Extract the (X, Y) coordinate from the center of the cell holding the provided text.  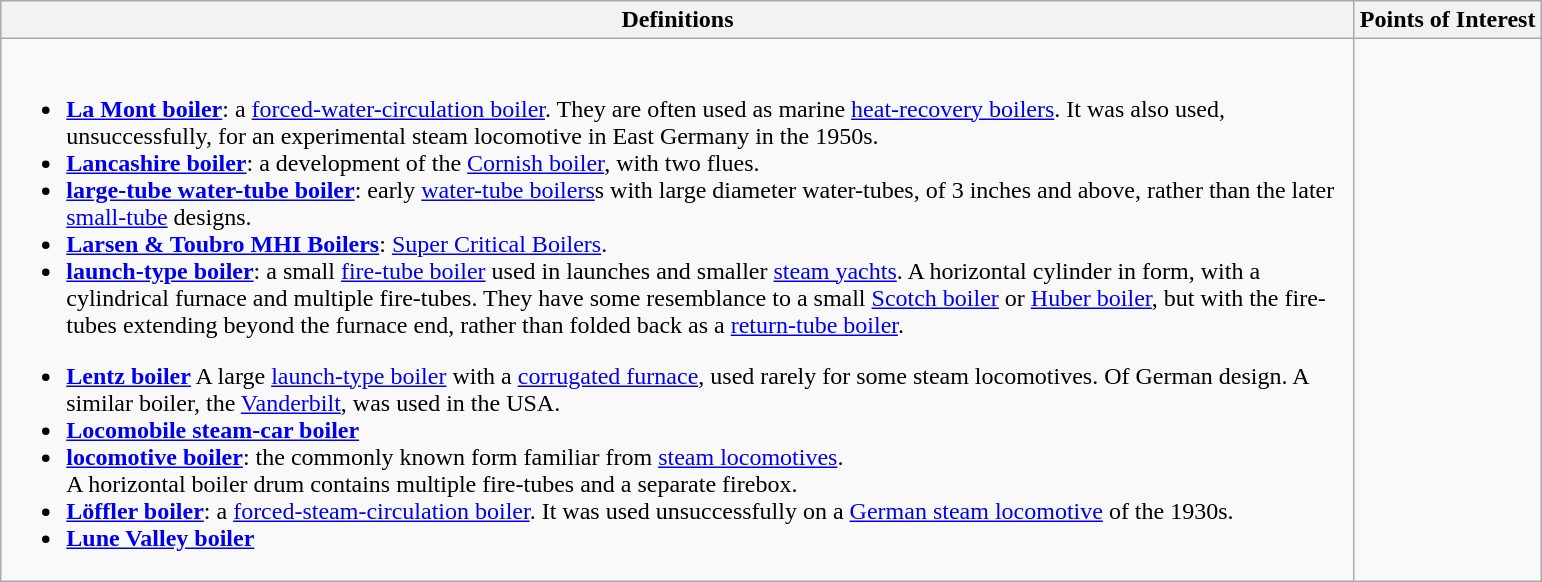
Points of Interest (1448, 20)
Definitions (678, 20)
